Output the [x, y] coordinate of the center of the cell containing the given text.  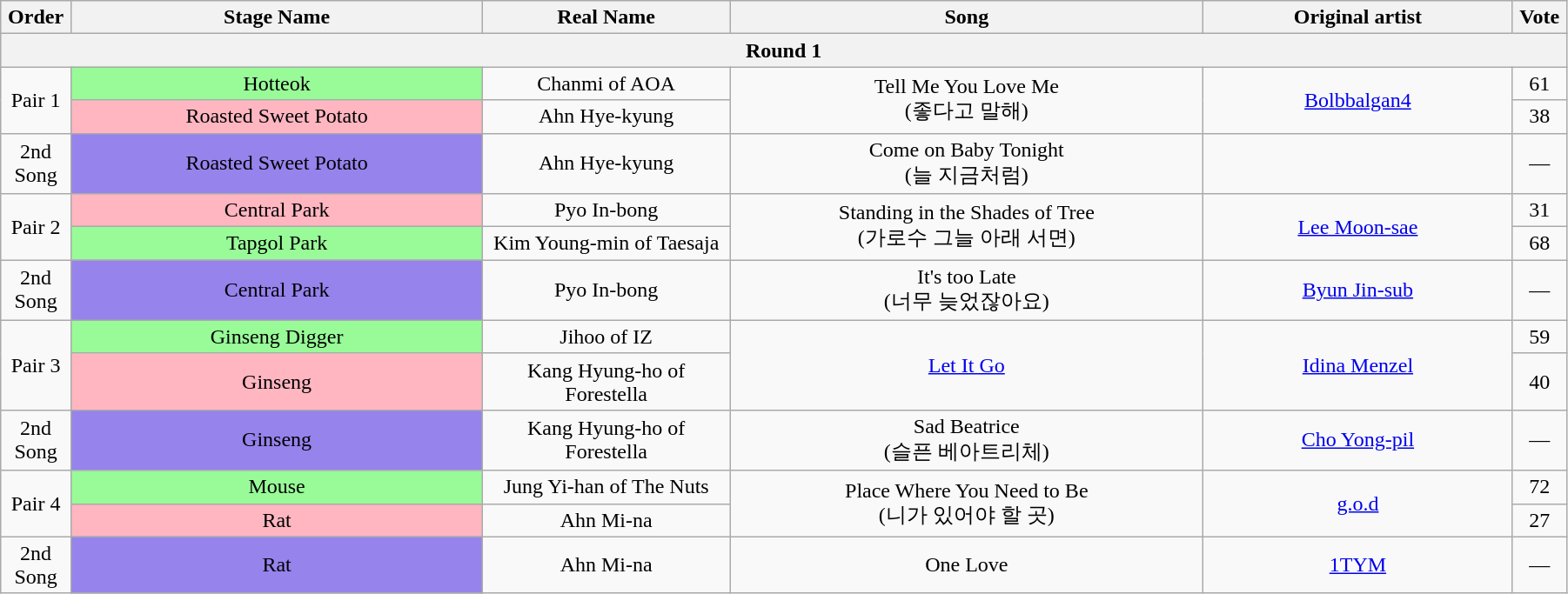
1TYM [1357, 565]
Kim Young-min of Taesaja [606, 244]
Standing in the Shades of Tree(가로수 그늘 아래 서면) [967, 227]
31 [1540, 210]
Original artist [1357, 17]
Pair 4 [37, 504]
Pair 3 [37, 365]
Jung Yi-han of The Nuts [606, 487]
Hotteok [277, 83]
Vote [1540, 17]
g.o.d [1357, 504]
38 [1540, 117]
One Love [967, 565]
Idina Menzel [1357, 365]
Sad Beatrice(슬픈 베아트리체) [967, 440]
68 [1540, 244]
Jihoo of IZ [606, 337]
Pair 2 [37, 227]
72 [1540, 487]
Order [37, 17]
Real Name [606, 17]
Mouse [277, 487]
Song [967, 17]
59 [1540, 337]
It's too Late(너무 늦었잖아요) [967, 290]
40 [1540, 381]
Pair 1 [37, 100]
Stage Name [277, 17]
61 [1540, 83]
Bolbbalgan4 [1357, 100]
Place Where You Need to Be(니가 있어야 할 곳) [967, 504]
Tapgol Park [277, 244]
Lee Moon-sae [1357, 227]
Chanmi of AOA [606, 83]
Cho Yong-pil [1357, 440]
Let It Go [967, 365]
27 [1540, 520]
Ginseng Digger [277, 337]
Round 1 [784, 50]
Byun Jin-sub [1357, 290]
Come on Baby Tonight(늘 지금처럼) [967, 164]
Tell Me You Love Me(좋다고 말해) [967, 100]
